Identify which cell holds the provided text, then report its (x, y) central coordinate. 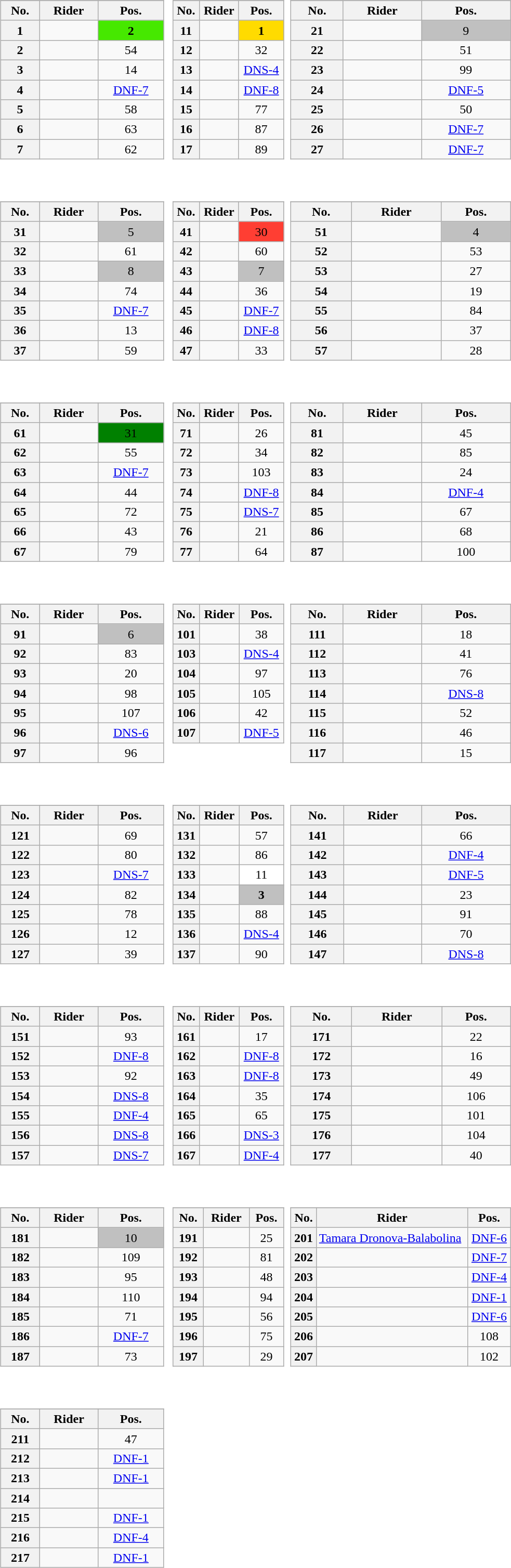
177 (321, 1155)
151 (20, 1036)
108 (489, 1337)
116 (317, 733)
121 (20, 835)
166 (186, 1135)
132 (186, 855)
10 (131, 1237)
60 (261, 251)
143 (317, 874)
68 (466, 532)
173 (321, 1076)
110 (131, 1297)
8 (131, 271)
144 (317, 895)
165 (186, 1116)
89 (261, 149)
98 (131, 693)
115 (317, 713)
213 (20, 1478)
79 (131, 552)
123 (20, 874)
194 (188, 1297)
161 (186, 1036)
38 (261, 634)
211 (20, 1439)
30 (261, 231)
59 (131, 350)
176 (321, 1135)
207 (304, 1356)
217 (20, 1558)
117 (317, 753)
88 (261, 914)
78 (131, 914)
145 (317, 914)
192 (188, 1257)
80 (131, 855)
137 (186, 954)
49 (476, 1076)
167 (186, 1155)
111 (317, 634)
39 (131, 954)
174 (321, 1095)
19 (476, 291)
DNS-3 (261, 1135)
100 (466, 552)
136 (186, 934)
152 (20, 1056)
147 (317, 954)
191 (188, 1237)
181 (20, 1237)
141 (317, 835)
133 (186, 874)
114 (317, 693)
175 (321, 1116)
214 (20, 1498)
No. Rider Pos. 131 57 132 86 133 11 134 3 135 88 136 DNS-4 137 90 (230, 878)
70 (466, 934)
109 (131, 1257)
142 (317, 855)
197 (188, 1356)
163 (186, 1076)
127 (20, 954)
204 (304, 1297)
201 (304, 1237)
131 (186, 835)
203 (304, 1277)
135 (186, 914)
28 (476, 350)
125 (20, 914)
134 (186, 895)
171 (321, 1036)
126 (20, 934)
124 (20, 895)
No. Rider Pos. 101 38 103 DNS-4 104 97 105 105 106 42 107 DNF-5 (230, 676)
156 (20, 1135)
DNS-6 (131, 733)
40 (476, 1155)
162 (186, 1056)
195 (188, 1317)
172 (321, 1056)
102 (489, 1356)
20 (131, 673)
No. Rider Pos. 191 25 192 81 193 48 194 94 195 56 196 75 197 29 (230, 1280)
50 (466, 110)
185 (20, 1317)
No. Rider Pos. 161 17 162 DNF-8 163 DNF-8 164 35 165 65 166 DNS-3 167 DNF-4 (230, 1079)
153 (20, 1076)
184 (20, 1297)
182 (20, 1257)
146 (317, 934)
154 (20, 1095)
18 (466, 634)
No. Rider Pos. 41 30 42 60 43 7 44 36 45 DNF-7 46 DNF-8 47 33 (230, 274)
48 (266, 1277)
112 (317, 654)
206 (304, 1337)
58 (131, 110)
Tamara Dronova-Balabolina (392, 1237)
69 (131, 835)
212 (20, 1458)
183 (20, 1277)
164 (186, 1095)
90 (261, 954)
29 (266, 1356)
202 (304, 1257)
122 (20, 855)
113 (317, 673)
216 (20, 1538)
215 (20, 1518)
99 (466, 70)
157 (20, 1155)
186 (20, 1337)
No. Rider Pos. 71 26 72 34 73 103 74 DNF-8 75 DNS-7 76 21 77 64 (230, 475)
155 (20, 1116)
196 (188, 1337)
9 (466, 30)
205 (304, 1317)
187 (20, 1356)
193 (188, 1277)
